Return (x, y) of the center of cell containing provided text 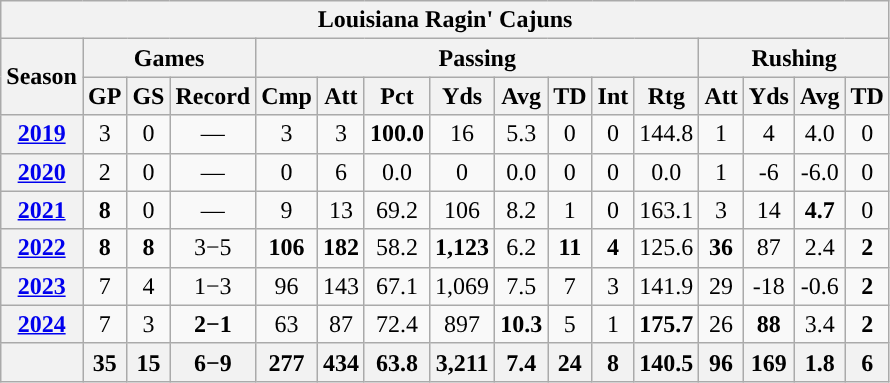
175.7 (666, 324)
24 (570, 362)
1,069 (462, 286)
434 (340, 362)
2021 (42, 210)
2023 (42, 286)
-0.6 (820, 286)
3,211 (462, 362)
9 (287, 210)
Louisiana Ragin' Cajuns (446, 20)
63.8 (396, 362)
7.4 (522, 362)
72.4 (396, 324)
15 (148, 362)
143 (340, 286)
4.0 (820, 134)
169 (768, 362)
5 (570, 324)
5.3 (522, 134)
Rushing (794, 58)
29 (721, 286)
8.2 (522, 210)
144.8 (666, 134)
182 (340, 248)
36 (721, 248)
141.9 (666, 286)
163.1 (666, 210)
Pct (396, 96)
2022 (42, 248)
26 (721, 324)
GS (148, 96)
Rtg (666, 96)
11 (570, 248)
16 (462, 134)
-6.0 (820, 172)
67.1 (396, 286)
2020 (42, 172)
58.2 (396, 248)
277 (287, 362)
1−3 (213, 286)
Cmp (287, 96)
6.2 (522, 248)
Int (613, 96)
69.2 (396, 210)
10.3 (522, 324)
140.5 (666, 362)
Season (42, 77)
125.6 (666, 248)
63 (287, 324)
-18 (768, 286)
3−5 (213, 248)
7.5 (522, 286)
1,123 (462, 248)
2019 (42, 134)
Record (213, 96)
897 (462, 324)
2024 (42, 324)
35 (104, 362)
1.8 (820, 362)
2.4 (820, 248)
100.0 (396, 134)
2−1 (213, 324)
14 (768, 210)
GP (104, 96)
4.7 (820, 210)
Passing (478, 58)
Games (168, 58)
6−9 (213, 362)
-6 (768, 172)
88 (768, 324)
13 (340, 210)
3.4 (820, 324)
